Provide the [X, Y] coordinate of the cell's center where the given text is located.  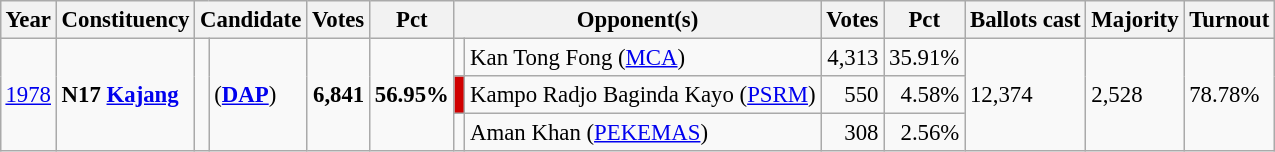
1978 [28, 94]
(DAP) [258, 94]
4,313 [852, 57]
4.58% [924, 95]
12,374 [1026, 94]
2,528 [1135, 94]
Kampo Radjo Baginda Kayo (PSRM) [643, 95]
308 [852, 133]
Majority [1135, 20]
Kan Tong Fong (MCA) [643, 57]
78.78% [1230, 94]
Ballots cast [1026, 20]
6,841 [338, 94]
Constituency [125, 20]
N17 Kajang [125, 94]
2.56% [924, 133]
Turnout [1230, 20]
56.95% [412, 94]
Candidate [251, 20]
Year [28, 20]
Opponent(s) [638, 20]
Aman Khan (PEKEMAS) [643, 133]
550 [852, 95]
35.91% [924, 57]
